Return the (x, y) coordinate for the center point of the cell that contains the specified text.  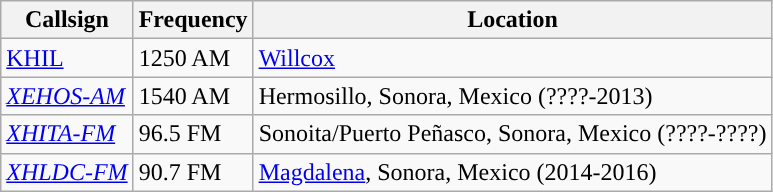
Hermosillo, Sonora, Mexico (????-2013) (512, 96)
1250 AM (193, 58)
KHIL (67, 58)
90.7 FM (193, 172)
Frequency (193, 20)
Sonoita/Puerto Peñasco, Sonora, Mexico (????-????) (512, 134)
XHITA-FM (67, 134)
Location (512, 20)
Willcox (512, 58)
XEHOS-AM (67, 96)
XHLDC-FM (67, 172)
96.5 FM (193, 134)
Callsign (67, 20)
Magdalena, Sonora, Mexico (2014-2016) (512, 172)
1540 AM (193, 96)
